Detect which cell encompasses the target text, then output its [X, Y] center coordinate. 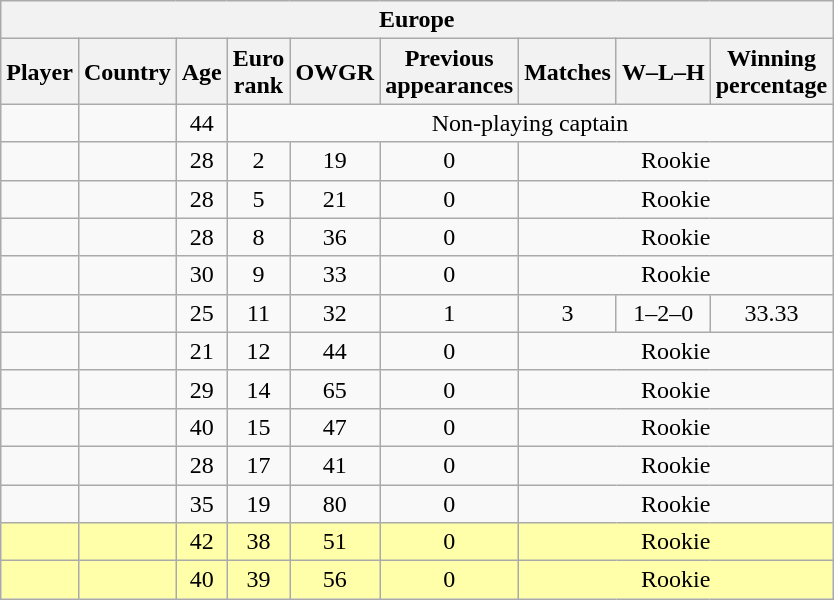
38 [258, 542]
Country [127, 72]
35 [202, 503]
2 [258, 161]
OWGR [335, 72]
Non-playing captain [530, 123]
12 [258, 351]
Winningpercentage [772, 72]
9 [258, 275]
17 [258, 465]
36 [335, 237]
39 [258, 580]
25 [202, 313]
56 [335, 580]
65 [335, 389]
33.33 [772, 313]
Eurorank [258, 72]
14 [258, 389]
30 [202, 275]
15 [258, 427]
3 [568, 313]
8 [258, 237]
Matches [568, 72]
32 [335, 313]
42 [202, 542]
29 [202, 389]
Europe [417, 20]
47 [335, 427]
1–2–0 [663, 313]
11 [258, 313]
W–L–H [663, 72]
51 [335, 542]
1 [450, 313]
Previousappearances [450, 72]
80 [335, 503]
Player [40, 72]
41 [335, 465]
Age [202, 72]
5 [258, 199]
33 [335, 275]
